Capture the cell that displays the provided text and extract its (X, Y) central coordinate. 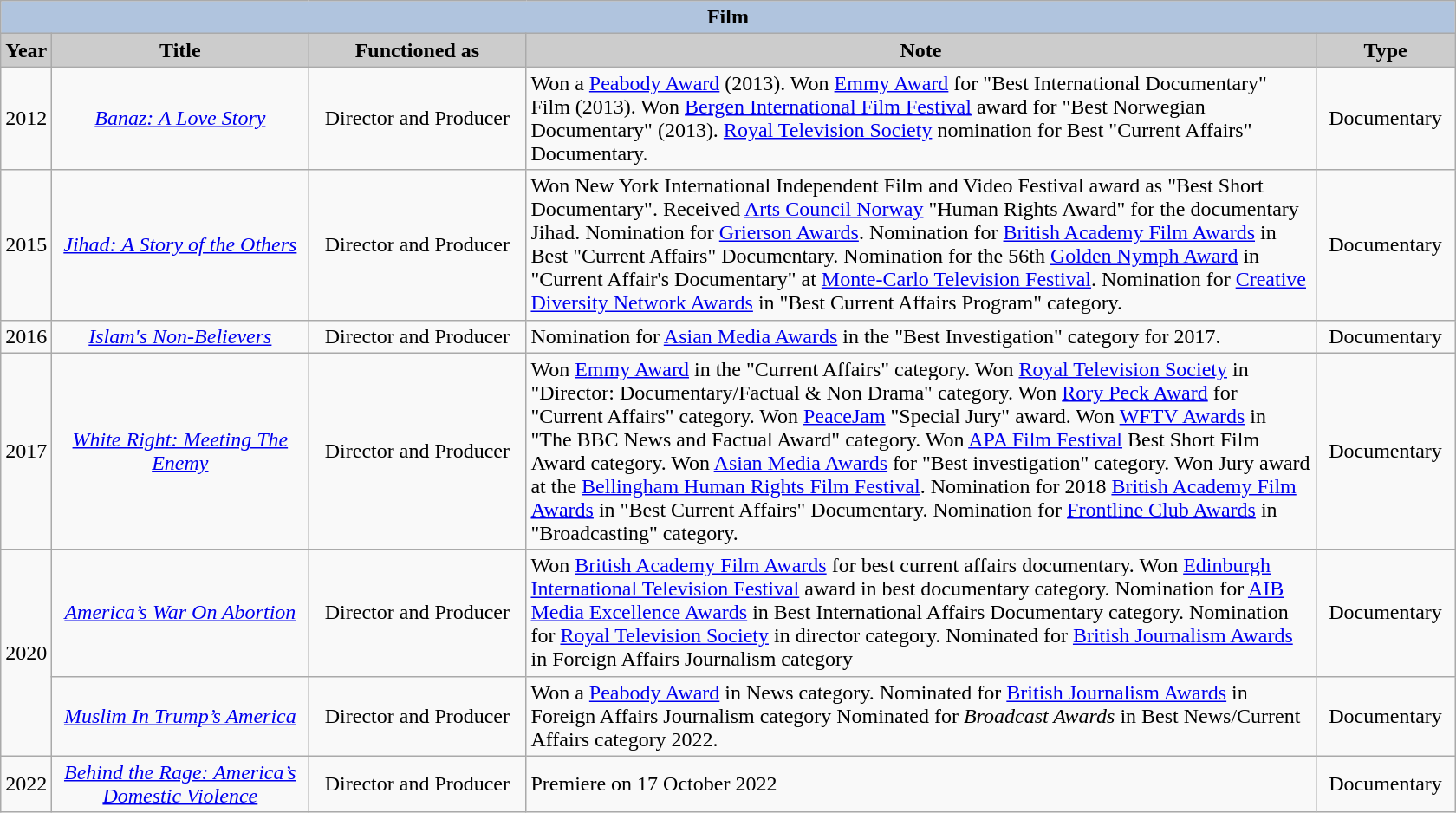
2020 (26, 653)
Note (920, 50)
Title (180, 50)
Nomination for Asian Media Awards in the "Best Investigation" category for 2017. (920, 336)
2017 (26, 451)
Functioned as (418, 50)
2015 (26, 244)
Jihad: A Story of the Others (180, 244)
White Right: Meeting The Enemy (180, 451)
Film (728, 17)
Premiere on 17 October 2022 (920, 784)
2016 (26, 336)
Muslim In Trump’s America (180, 716)
Behind the Rage: America’s Domestic Violence (180, 784)
America’s War On Abortion (180, 613)
Islam's Non-Believers (180, 336)
Banaz: A Love Story (180, 118)
Type (1385, 50)
Year (26, 50)
2012 (26, 118)
2022 (26, 784)
